For the text-containing cell, return its midpoint in [x, y] coordinate format. 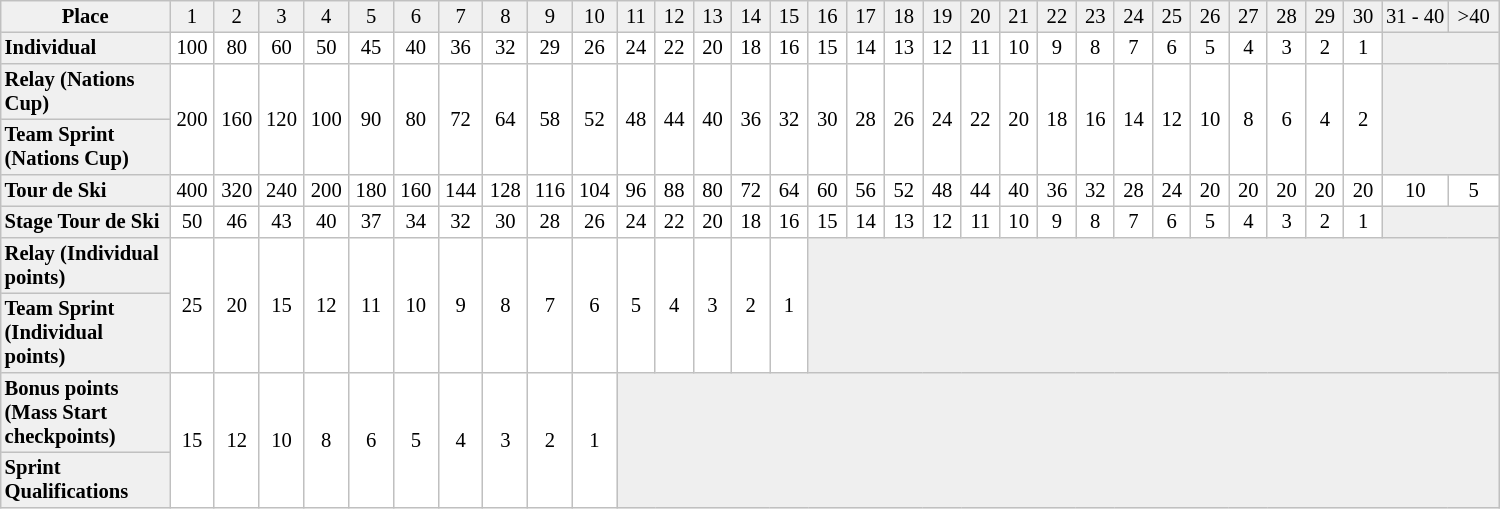
Sprint Qualifications [86, 480]
27 [1248, 16]
144 [460, 190]
34 [416, 222]
128 [506, 190]
58 [550, 120]
Team Sprint (Individual points) [86, 333]
Bonus points (Mass Start checkpoints) [86, 412]
Relay (Nations Cup) [86, 92]
88 [674, 190]
46 [236, 222]
Place [86, 16]
37 [372, 222]
56 [865, 190]
400 [192, 190]
Tour de Ski [86, 190]
43 [282, 222]
21 [1019, 16]
96 [636, 190]
240 [282, 190]
90 [372, 120]
116 [550, 190]
19 [942, 16]
Team Sprint (Nations Cup) [86, 147]
104 [594, 190]
45 [372, 48]
180 [372, 190]
120 [282, 120]
Stage Tour de Ski [86, 222]
23 [1095, 16]
Relay (Individual points) [86, 266]
320 [236, 190]
>40 [1474, 16]
Individual [86, 48]
17 [865, 16]
31 - 40 [1415, 16]
